For the text-containing cell, return its midpoint in (X, Y) coordinate format. 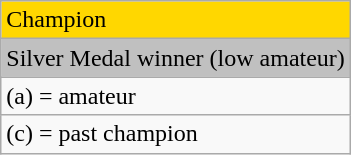
Champion (176, 20)
(a) = amateur (176, 96)
(c) = past champion (176, 134)
Silver Medal winner (low amateur) (176, 58)
